Identify which cell holds the provided text, then report its (x, y) central coordinate. 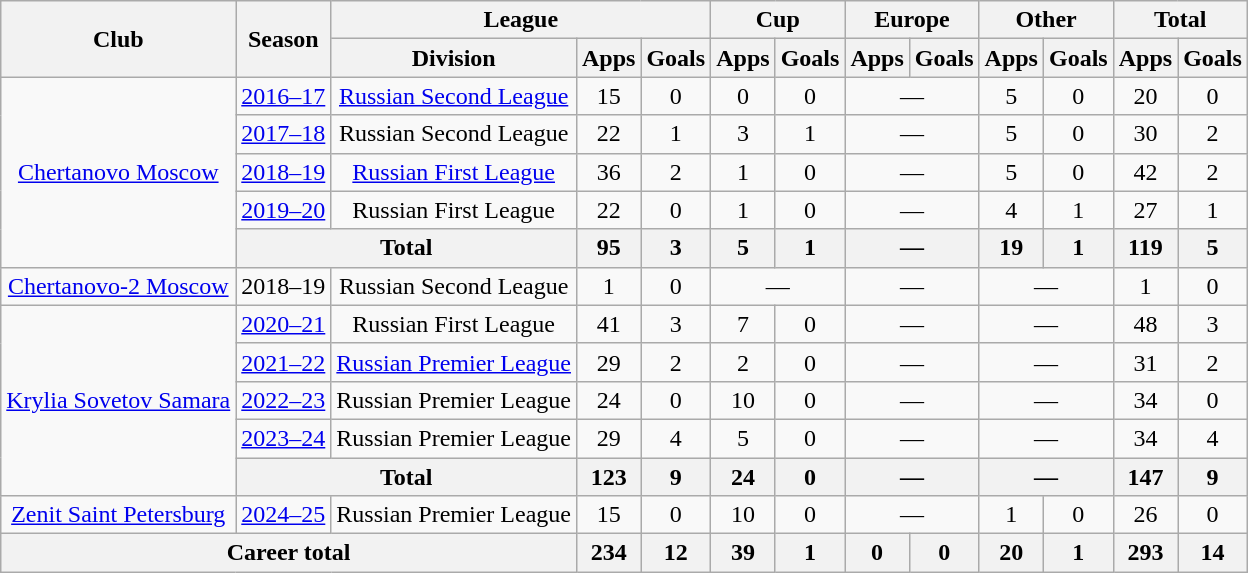
41 (608, 324)
League (521, 20)
26 (1145, 515)
Division (454, 58)
293 (1145, 553)
Europe (912, 20)
Career total (289, 553)
234 (608, 553)
Other (1046, 20)
Chertanovo-2 Moscow (118, 286)
2023–24 (284, 438)
2024–25 (284, 515)
39 (743, 553)
19 (1011, 248)
123 (608, 477)
27 (1145, 210)
Club (118, 39)
48 (1145, 324)
2016–17 (284, 96)
31 (1145, 362)
2020–21 (284, 324)
2019–20 (284, 210)
30 (1145, 134)
42 (1145, 172)
119 (1145, 248)
Season (284, 39)
2017–18 (284, 134)
7 (743, 324)
14 (1213, 553)
95 (608, 248)
2021–22 (284, 362)
Krylia Sovetov Samara (118, 400)
147 (1145, 477)
Zenit Saint Petersburg (118, 515)
36 (608, 172)
Cup (778, 20)
Chertanovo Moscow (118, 172)
2022–23 (284, 400)
12 (676, 553)
